Find where the given text appears and provide that cell's center as [X, Y] coordinate. 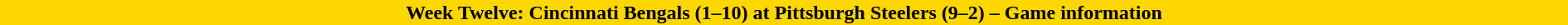
Week Twelve: Cincinnati Bengals (1–10) at Pittsburgh Steelers (9–2) – Game information [784, 12]
